Return (X, Y) of the center of cell containing provided text 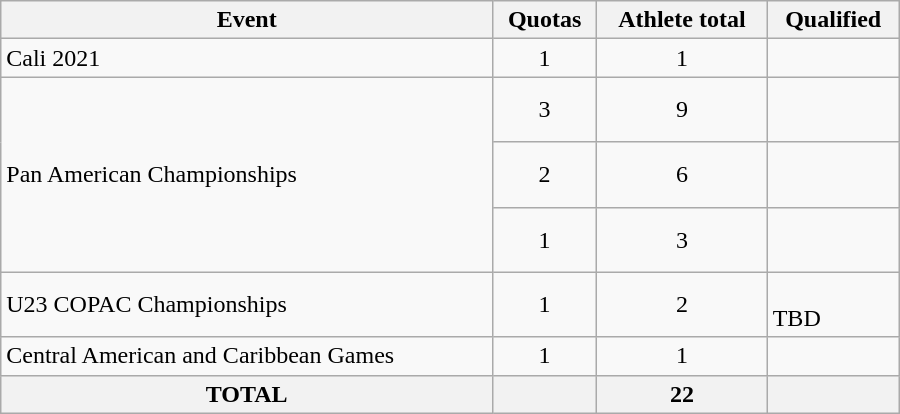
U23 COPAC Championships (247, 304)
Event (247, 20)
Central American and Caribbean Games (247, 356)
Qualified (833, 20)
Pan American Championships (247, 174)
TOTAL (247, 394)
Cali 2021 (247, 58)
Athlete total (682, 20)
22 (682, 394)
9 (682, 110)
Quotas (545, 20)
6 (682, 174)
TBD (833, 304)
